Search for the cell housing the specified text and yield its (x, y) center coordinate. 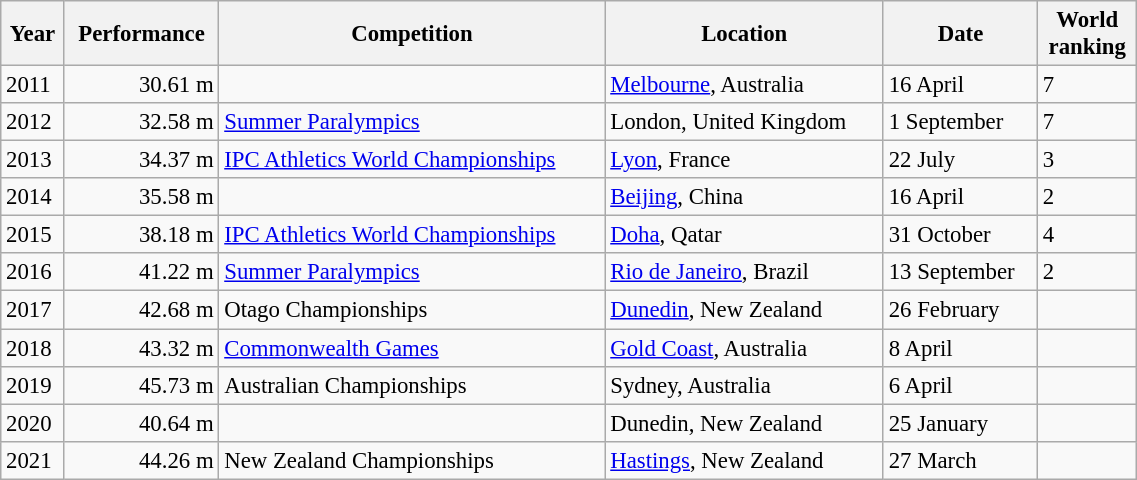
Rio de Janeiro, Brazil (744, 273)
Otago Championships (412, 310)
Performance (142, 34)
2012 (32, 122)
2021 (32, 460)
Doha, Qatar (744, 235)
6 April (960, 385)
2015 (32, 235)
3 (1088, 160)
2016 (32, 273)
2014 (32, 197)
Sydney, Australia (744, 385)
Location (744, 34)
40.64 m (142, 423)
34.37 m (142, 160)
43.32 m (142, 348)
Australian Championships (412, 385)
30.61 m (142, 85)
35.58 m (142, 197)
2018 (32, 348)
Date (960, 34)
22 July (960, 160)
2017 (32, 310)
Beijing, China (744, 197)
Hastings, New Zealand (744, 460)
Gold Coast, Australia (744, 348)
London, United Kingdom (744, 122)
2019 (32, 385)
4 (1088, 235)
13 September (960, 273)
Worldranking (1088, 34)
27 March (960, 460)
Lyon, France (744, 160)
2013 (32, 160)
New Zealand Championships (412, 460)
31 October (960, 235)
2011 (32, 85)
Commonwealth Games (412, 348)
1 September (960, 122)
8 April (960, 348)
44.26 m (142, 460)
25 January (960, 423)
Competition (412, 34)
2020 (32, 423)
Melbourne, Australia (744, 85)
32.58 m (142, 122)
38.18 m (142, 235)
45.73 m (142, 385)
Year (32, 34)
41.22 m (142, 273)
42.68 m (142, 310)
26 February (960, 310)
